Search for the cell housing the specified text and yield its [X, Y] center coordinate. 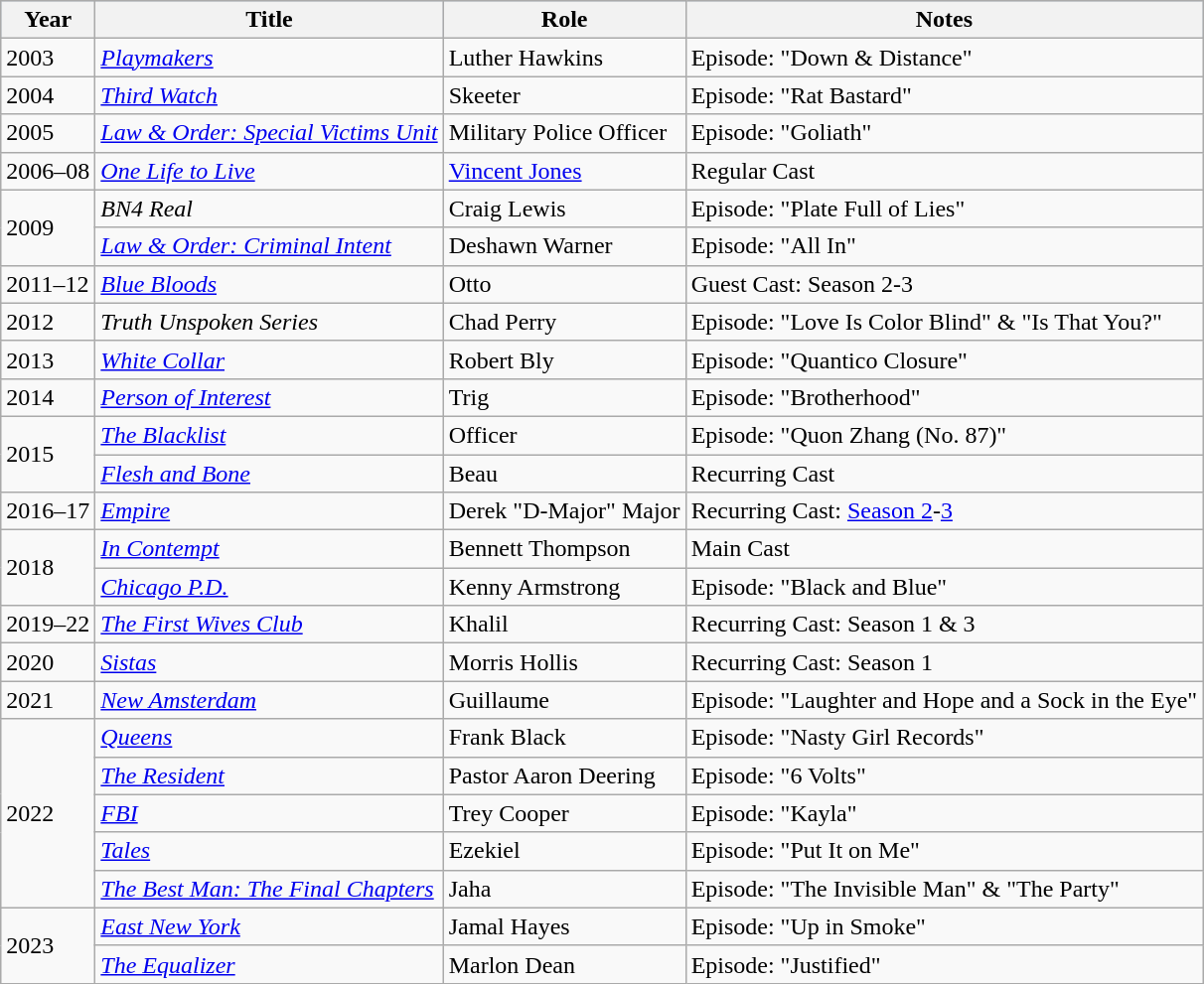
Morris Hollis [564, 662]
Episode: "Put It on Me" [944, 851]
2021 [48, 700]
2020 [48, 662]
2004 [48, 95]
Flesh and Bone [269, 474]
Episode: "Laughter and Hope and a Sock in the Eye" [944, 700]
Khalil [564, 625]
Beau [564, 474]
Luther Hawkins [564, 58]
Recurring Cast: Season 1 [944, 662]
The First Wives Club [269, 625]
2023 [48, 945]
The Equalizer [269, 964]
Skeeter [564, 95]
Episode: "Quantico Closure" [944, 359]
Episode: "Goliath" [944, 133]
Sistas [269, 662]
2019–22 [48, 625]
Year [48, 20]
Episode: "Black and Blue" [944, 587]
Recurring Cast [944, 474]
New Amsterdam [269, 700]
2005 [48, 133]
Pastor Aaron Deering [564, 775]
Truth Unspoken Series [269, 322]
Notes [944, 20]
Otto [564, 284]
2011–12 [48, 284]
Vincent Jones [564, 171]
Guest Cast: Season 2-3 [944, 284]
Craig Lewis [564, 209]
BN4 Real [269, 209]
Episode: "Down & Distance" [944, 58]
Episode: "Quon Zhang (No. 87)" [944, 435]
Deshawn Warner [564, 246]
Jaha [564, 889]
2022 [48, 813]
Episode: "Rat Bastard" [944, 95]
Law & Order: Criminal Intent [269, 246]
Empire [269, 511]
Tales [269, 851]
Episode: "Brotherhood" [944, 397]
Episode: "Justified" [944, 964]
Regular Cast [944, 171]
East New York [269, 926]
Main Cast [944, 549]
2015 [48, 454]
One Life to Live [269, 171]
Marlon Dean [564, 964]
Trey Cooper [564, 813]
Playmakers [269, 58]
Jamal Hayes [564, 926]
Episode: "Nasty Girl Records" [944, 738]
Role [564, 20]
Episode: "6 Volts" [944, 775]
The Best Man: The Final Chapters [269, 889]
2006–08 [48, 171]
In Contempt [269, 549]
Recurring Cast: Season 1 & 3 [944, 625]
Episode: "The Invisible Man" & "The Party" [944, 889]
Recurring Cast: Season 2-3 [944, 511]
2018 [48, 568]
Title [269, 20]
Episode: "Love Is Color Blind" & "Is That You?" [944, 322]
Frank Black [564, 738]
Chad Perry [564, 322]
Derek "D-Major" Major [564, 511]
Trig [564, 397]
2016–17 [48, 511]
Third Watch [269, 95]
Episode: "Plate Full of Lies" [944, 209]
Episode: "Kayla" [944, 813]
Episode: "Up in Smoke" [944, 926]
2014 [48, 397]
Blue Bloods [269, 284]
Kenny Armstrong [564, 587]
2003 [48, 58]
2013 [48, 359]
Episode: "All In" [944, 246]
Guillaume [564, 700]
Chicago P.D. [269, 587]
Military Police Officer [564, 133]
Ezekiel [564, 851]
FBI [269, 813]
The Blacklist [269, 435]
2012 [48, 322]
The Resident [269, 775]
Queens [269, 738]
Robert Bly [564, 359]
White Collar [269, 359]
Person of Interest [269, 397]
Bennett Thompson [564, 549]
2009 [48, 227]
Law & Order: Special Victims Unit [269, 133]
Officer [564, 435]
